Extract the (x, y) coordinate from the center of the cell holding the provided text.  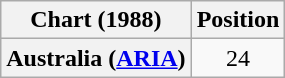
Position (238, 20)
Australia (ARIA) (96, 58)
24 (238, 58)
Chart (1988) (96, 20)
